For the text-containing cell, return its midpoint in [x, y] coordinate format. 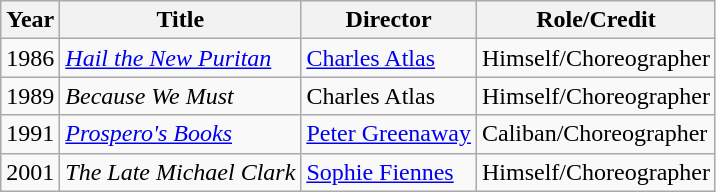
Hail the New Puritan [180, 58]
Role/Credit [596, 20]
Title [180, 20]
Peter Greenaway [389, 134]
2001 [30, 172]
Because We Must [180, 96]
Year [30, 20]
1991 [30, 134]
Caliban/Choreographer [596, 134]
Prospero's Books [180, 134]
Sophie Fiennes [389, 172]
Director [389, 20]
1986 [30, 58]
The Late Michael Clark [180, 172]
1989 [30, 96]
